Pinpoint the cell where the given text exists, returning its [x, y] midpoint coordinate. 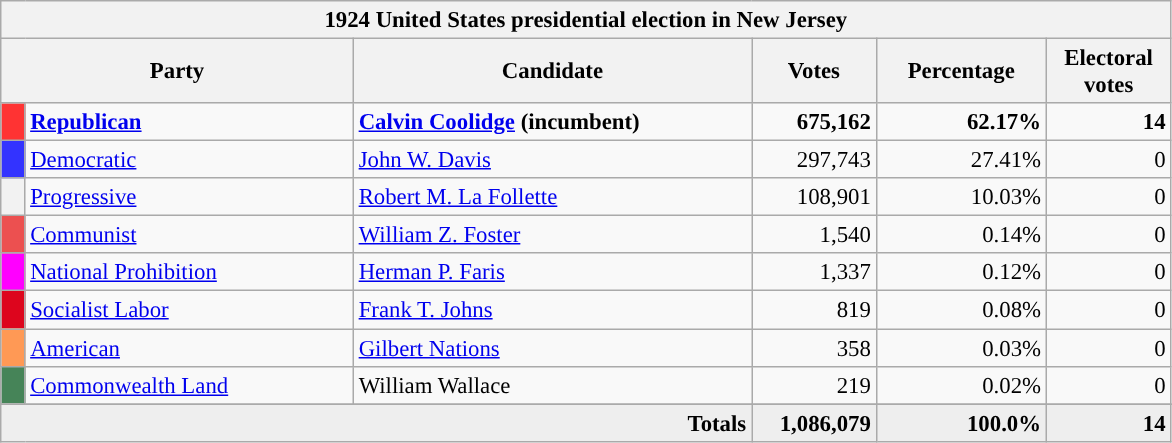
Progressive [189, 197]
Percentage [961, 72]
0.02% [961, 385]
0.14% [961, 235]
American [189, 348]
1,337 [814, 273]
Republican [189, 122]
Candidate [552, 72]
Democratic [189, 160]
Socialist Labor [189, 310]
Commonwealth Land [189, 385]
297,743 [814, 160]
Calvin Coolidge (incumbent) [552, 122]
Electoral votes [1108, 72]
Votes [814, 72]
62.17% [961, 122]
819 [814, 310]
1924 United States presidential election in New Jersey [586, 20]
William Wallace [552, 385]
0.03% [961, 348]
0.08% [961, 310]
100.0% [961, 423]
John W. Davis [552, 160]
Herman P. Faris [552, 273]
10.03% [961, 197]
1,540 [814, 235]
Gilbert Nations [552, 348]
0.12% [961, 273]
Communist [189, 235]
675,162 [814, 122]
27.41% [961, 160]
219 [814, 385]
Frank T. Johns [552, 310]
358 [814, 348]
William Z. Foster [552, 235]
Robert M. La Follette [552, 197]
Totals [376, 423]
108,901 [814, 197]
National Prohibition [189, 273]
1,086,079 [814, 423]
Party [178, 72]
